Scan for the cell matching the given text and deliver its (X, Y) coordinate at center. 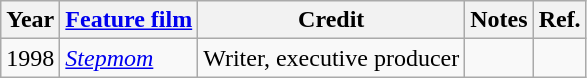
Ref. (560, 20)
1998 (30, 58)
Credit (332, 20)
Feature film (129, 20)
Writer, executive producer (332, 58)
Notes (499, 20)
Stepmom (129, 58)
Year (30, 20)
